Capture the cell that displays the provided text and extract its (X, Y) central coordinate. 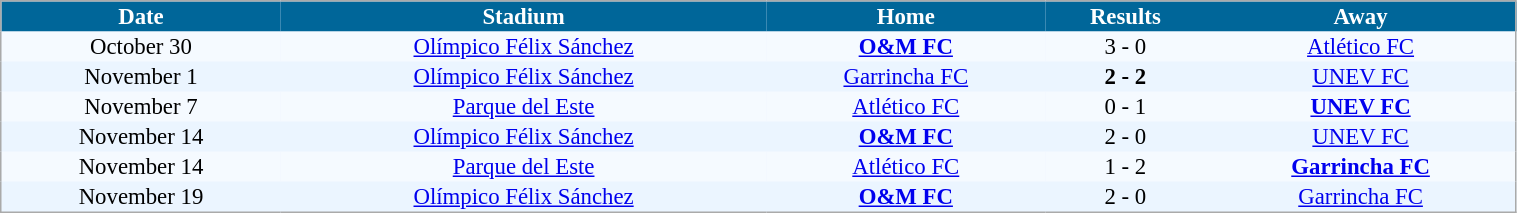
November 1 (141, 77)
Date (141, 16)
2 - 2 (1126, 77)
November 19 (141, 198)
Away (1361, 16)
Stadium (523, 16)
3 - 0 (1126, 47)
October 30 (141, 47)
Home (906, 16)
0 - 1 (1126, 107)
Results (1126, 16)
November 7 (141, 107)
1 - 2 (1126, 167)
